Capture the cell that displays the provided text and extract its [x, y] central coordinate. 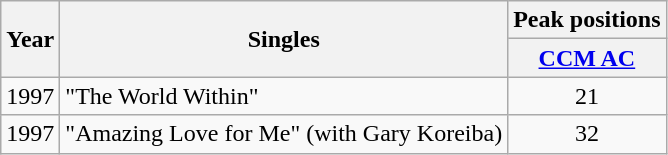
"The World Within" [284, 96]
32 [587, 134]
"Amazing Love for Me" (with Gary Koreiba) [284, 134]
Singles [284, 39]
Peak positions [587, 20]
Year [30, 39]
21 [587, 96]
CCM AC [587, 58]
